Search for the cell housing the specified text and yield its (X, Y) center coordinate. 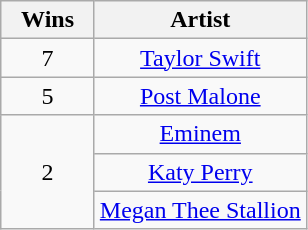
Katy Perry (200, 172)
Eminem (200, 134)
Artist (200, 20)
Taylor Swift (200, 58)
Megan Thee Stallion (200, 210)
Post Malone (200, 96)
5 (48, 96)
7 (48, 58)
2 (48, 172)
Wins (48, 20)
